Search for the cell housing the specified text and yield its (X, Y) center coordinate. 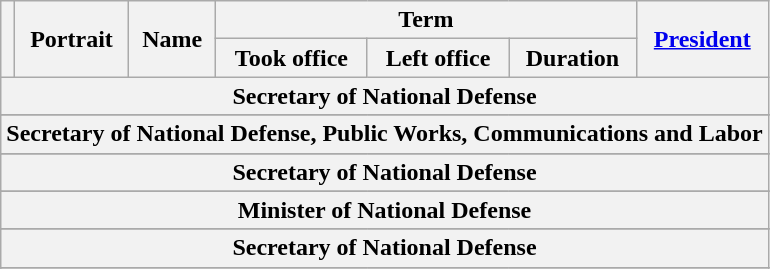
Term (426, 20)
Minister of National Defense (385, 210)
Secretary of National Defense, Public Works, Communications and Labor (385, 134)
Name (172, 39)
Portrait (71, 39)
Left office (438, 58)
Duration (573, 58)
Took office (292, 58)
President (702, 39)
